Scan for the cell matching the given text and deliver its (X, Y) coordinate at center. 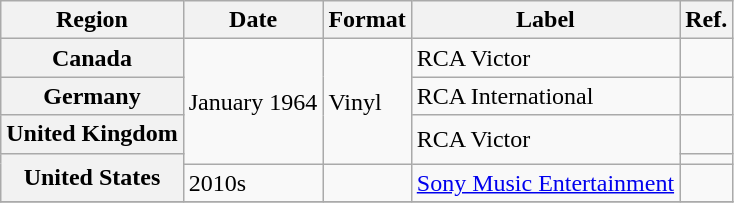
United States (92, 178)
Date (253, 20)
January 1964 (253, 102)
Vinyl (367, 102)
United Kingdom (92, 134)
Label (545, 20)
RCA International (545, 96)
Canada (92, 58)
Ref. (706, 20)
Sony Music Entertainment (545, 183)
2010s (253, 183)
Germany (92, 96)
Region (92, 20)
Format (367, 20)
